Return the (X, Y) coordinate for the center point of the cell that contains the specified text.  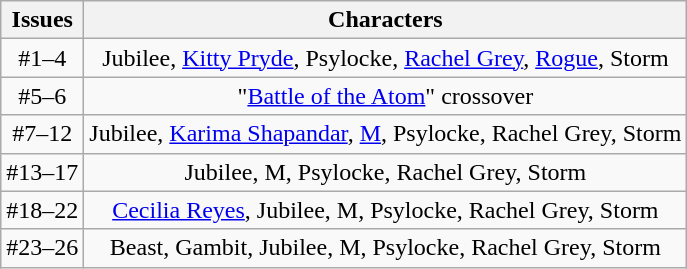
Jubilee, M, Psylocke, Rachel Grey, Storm (386, 172)
#1–4 (42, 58)
Characters (386, 20)
Cecilia Reyes, Jubilee, M, Psylocke, Rachel Grey, Storm (386, 210)
#7–12 (42, 134)
#18–22 (42, 210)
Beast, Gambit, Jubilee, M, Psylocke, Rachel Grey, Storm (386, 248)
"Battle of the Atom" crossover (386, 96)
Jubilee, Karima Shapandar, M, Psylocke, Rachel Grey, Storm (386, 134)
#13–17 (42, 172)
Jubilee, Kitty Pryde, Psylocke, Rachel Grey, Rogue, Storm (386, 58)
Issues (42, 20)
#5–6 (42, 96)
#23–26 (42, 248)
